Return the [X, Y] coordinate for the center point of the cell that contains the specified text.  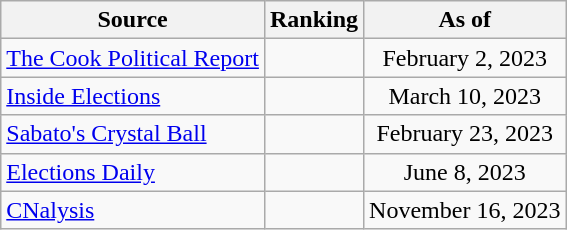
Elections Daily [133, 172]
Inside Elections [133, 96]
The Cook Political Report [133, 58]
CNalysis [133, 210]
November 16, 2023 [465, 210]
June 8, 2023 [465, 172]
As of [465, 20]
March 10, 2023 [465, 96]
Sabato's Crystal Ball [133, 134]
Source [133, 20]
Ranking [314, 20]
February 2, 2023 [465, 58]
February 23, 2023 [465, 134]
